Detect which cell encompasses the target text, then output its (X, Y) center coordinate. 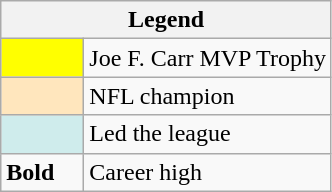
NFL champion (208, 96)
Led the league (208, 134)
Joe F. Carr MVP Trophy (208, 58)
Bold (42, 172)
Career high (208, 172)
Legend (166, 20)
